Find where the given text appears and provide that cell's center as [X, Y] coordinate. 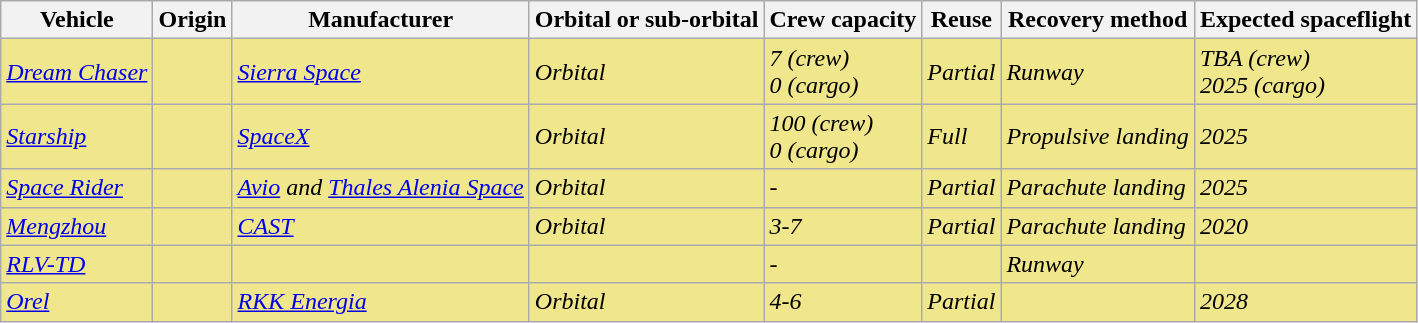
Orel [77, 302]
Space Rider [77, 188]
100 (crew)0 (cargo) [843, 136]
TBA (crew)2025 (cargo) [1305, 72]
Origin [192, 20]
Vehicle [77, 20]
2028 [1305, 302]
3-7 [843, 226]
Avio and Thales Alenia Space [380, 188]
CAST [380, 226]
Sierra Space [380, 72]
Propulsive landing [1098, 136]
7 (crew)0 (cargo) [843, 72]
4-6 [843, 302]
Reuse [962, 20]
SpaceX [380, 136]
Manufacturer [380, 20]
Recovery method [1098, 20]
Expected spaceflight [1305, 20]
Dream Chaser [77, 72]
Mengzhou [77, 226]
Orbital or sub-orbital [646, 20]
Full [962, 136]
Crew capacity [843, 20]
RLV-TD [77, 264]
RKK Energia [380, 302]
2020 [1305, 226]
Starship [77, 136]
